Return [X, Y] of the center of cell containing provided text 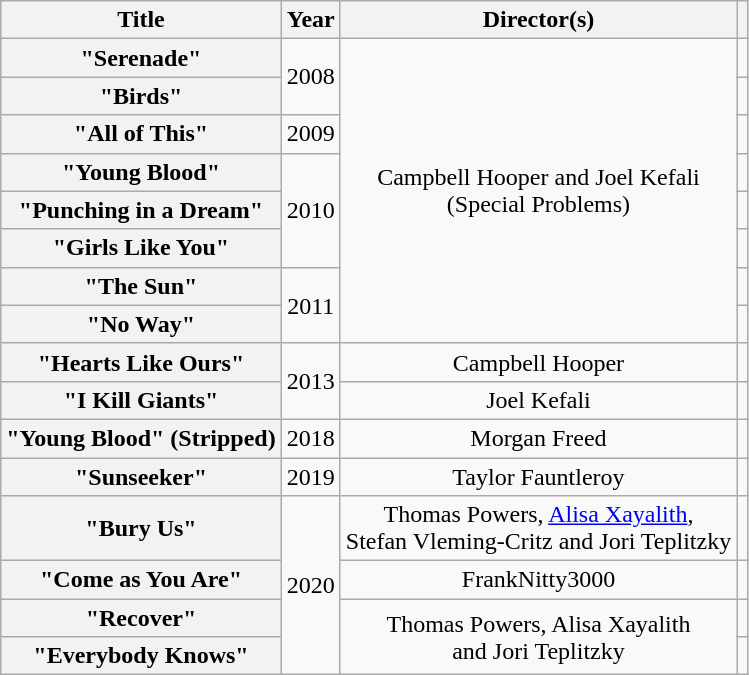
2011 [310, 305]
2009 [310, 134]
"No Way" [141, 324]
Joel Kefali [538, 400]
2008 [310, 77]
FrankNitty3000 [538, 580]
Thomas Powers, Alisa Xayalithand Jori Teplitzky [538, 637]
2019 [310, 477]
"The Sun" [141, 286]
"Birds" [141, 96]
2018 [310, 438]
Morgan Freed [538, 438]
2013 [310, 381]
"I Kill Giants" [141, 400]
"Sunseeker" [141, 477]
Director(s) [538, 20]
"All of This" [141, 134]
"Bury Us" [141, 528]
Campbell Hooper and Joel Kefali(Special Problems) [538, 191]
"Young Blood" (Stripped) [141, 438]
"Serenade" [141, 58]
Thomas Powers, Alisa Xayalith,Stefan Vleming-Critz and Jori Teplitzky [538, 528]
"Young Blood" [141, 172]
"Punching in a Dream" [141, 210]
Year [310, 20]
Taylor Fauntleroy [538, 477]
"Hearts Like Ours" [141, 362]
"Everybody Knows" [141, 656]
"Come as You Are" [141, 580]
"Recover" [141, 618]
Title [141, 20]
2010 [310, 210]
Campbell Hooper [538, 362]
"Girls Like You" [141, 248]
2020 [310, 586]
